Return [X, Y] of the center of cell containing provided text 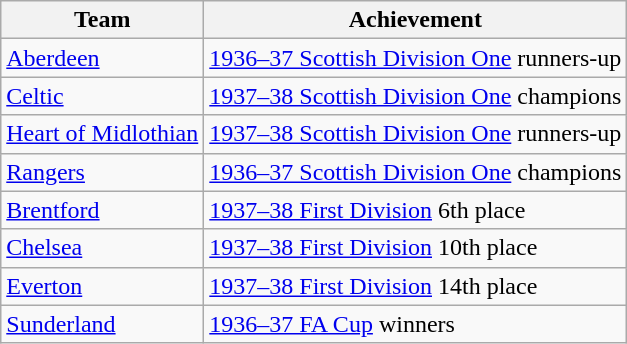
1936–37 Scottish Division One runners-up [416, 58]
1937–38 First Division 6th place [416, 210]
1937–38 First Division 10th place [416, 248]
Sunderland [102, 324]
Chelsea [102, 248]
Aberdeen [102, 58]
Celtic [102, 96]
Heart of Midlothian [102, 134]
1937–38 Scottish Division One champions [416, 96]
Rangers [102, 172]
Brentford [102, 210]
Team [102, 20]
1936–37 Scottish Division One champions [416, 172]
Everton [102, 286]
1937–38 Scottish Division One runners-up [416, 134]
1937–38 First Division 14th place [416, 286]
Achievement [416, 20]
1936–37 FA Cup winners [416, 324]
